Identify which cell holds the provided text, then report its [x, y] central coordinate. 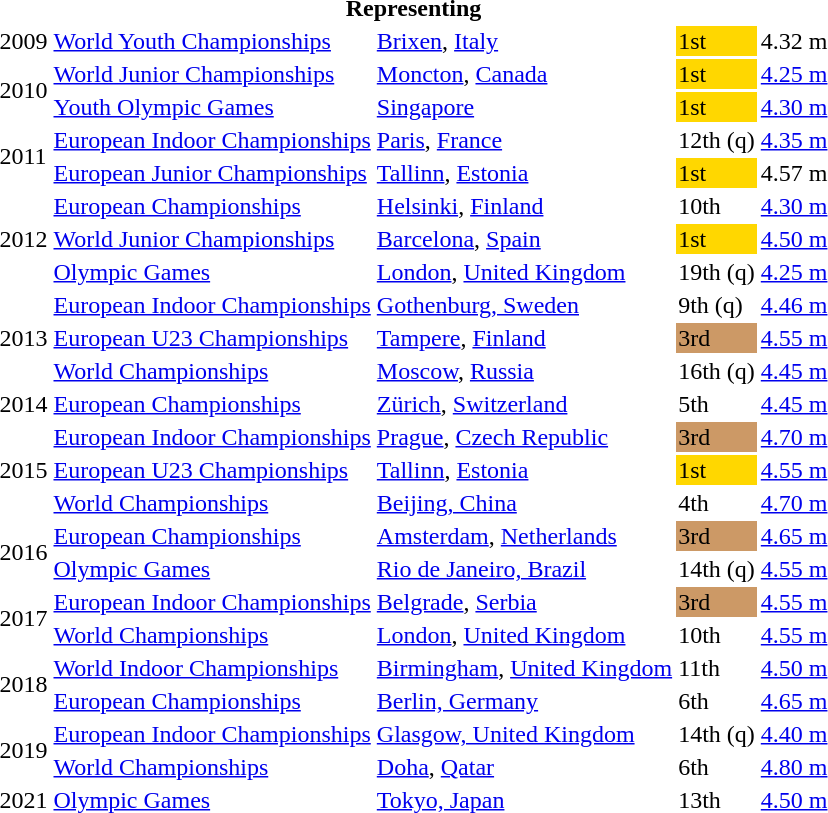
5th [717, 404]
Moscow, Russia [524, 371]
Moncton, Canada [524, 74]
Rio de Janeiro, Brazil [524, 569]
Zürich, Switzerland [524, 404]
Birmingham, United Kingdom [524, 668]
Gothenburg, Sweden [524, 305]
Paris, France [524, 140]
Prague, Czech Republic [524, 437]
12th (q) [717, 140]
Helsinki, Finland [524, 206]
Berlin, Germany [524, 701]
Glasgow, United Kingdom [524, 734]
European Junior Championships [212, 173]
19th (q) [717, 272]
World Youth Championships [212, 41]
Belgrade, Serbia [524, 602]
Amsterdam, Netherlands [524, 536]
Beijing, China [524, 503]
World Indoor Championships [212, 668]
4th [717, 503]
Tampere, Finland [524, 338]
Youth Olympic Games [212, 107]
Barcelona, Spain [524, 239]
Doha, Qatar [524, 767]
Singapore [524, 107]
9th (q) [717, 305]
Brixen, Italy [524, 41]
11th [717, 668]
16th (q) [717, 371]
